Output the [X, Y] coordinate of the center of the cell containing the given text.  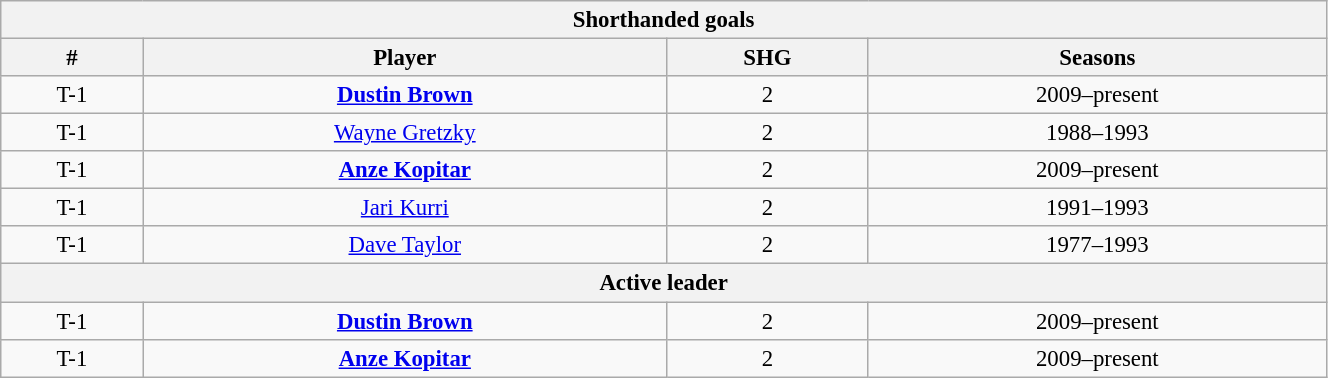
1977–1993 [1097, 245]
Wayne Gretzky [404, 133]
SHG [768, 58]
Dave Taylor [404, 245]
1988–1993 [1097, 133]
Jari Kurri [404, 208]
Shorthanded goals [664, 20]
# [72, 58]
1991–1993 [1097, 208]
Active leader [664, 283]
Player [404, 58]
Seasons [1097, 58]
